Return [x, y] of the center of cell containing provided text 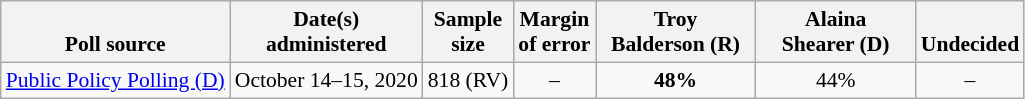
Poll source [116, 32]
Public Policy Polling (D) [116, 80]
818 (RV) [468, 80]
October 14–15, 2020 [326, 80]
48% [676, 80]
Undecided [970, 32]
TroyBalderson (R) [676, 32]
Marginof error [554, 32]
AlainaShearer (D) [836, 32]
Date(s)administered [326, 32]
Samplesize [468, 32]
44% [836, 80]
